Determine the (x, y) coordinate at the center of the cell enclosing the given text.  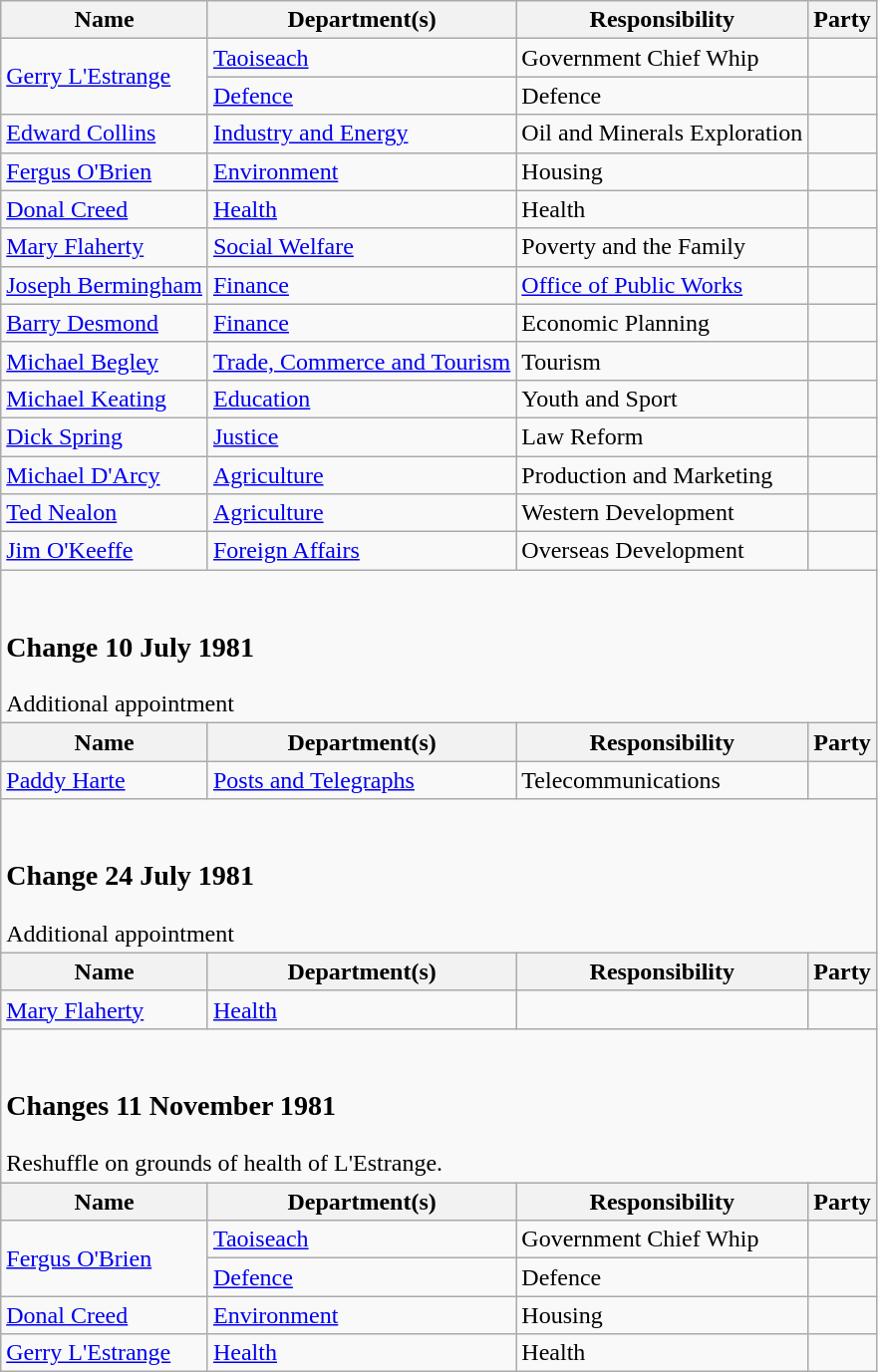
Economic Planning (662, 323)
Dick Spring (105, 436)
Michael D'Arcy (105, 475)
Oil and Minerals Exploration (662, 134)
Western Development (662, 513)
Changes 11 November 1981Reshuffle on grounds of health of L'Estrange. (439, 1105)
Jim O'Keeffe (105, 551)
Industry and Energy (361, 134)
Trade, Commerce and Tourism (361, 361)
Telecommunications (662, 780)
Michael Begley (105, 361)
Production and Marketing (662, 475)
Paddy Harte (105, 780)
Ted Nealon (105, 513)
Posts and Telegraphs (361, 780)
Tourism (662, 361)
Change 10 July 1981Additional appointment (439, 647)
Education (361, 399)
Barry Desmond (105, 323)
Joseph Bermingham (105, 285)
Justice (361, 436)
Foreign Affairs (361, 551)
Edward Collins (105, 134)
Overseas Development (662, 551)
Youth and Sport (662, 399)
Change 24 July 1981Additional appointment (439, 876)
Poverty and the Family (662, 247)
Michael Keating (105, 399)
Social Welfare (361, 247)
Law Reform (662, 436)
Office of Public Works (662, 285)
